Return (x, y) of the center of cell containing provided text 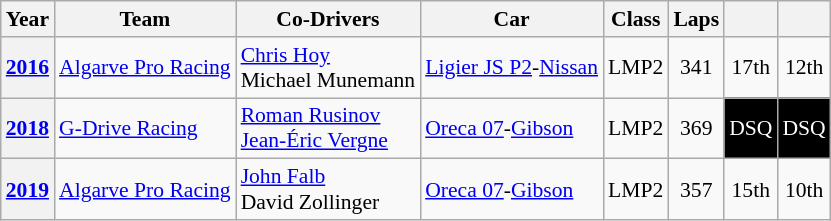
Class (636, 19)
Co-Drivers (328, 19)
15th (750, 190)
G-Drive Racing (145, 128)
Chris Hoy Michael Munemann (328, 68)
Laps (696, 19)
Team (145, 19)
2016 (28, 68)
17th (750, 68)
369 (696, 128)
2018 (28, 128)
12th (804, 68)
341 (696, 68)
Year (28, 19)
Car (512, 19)
Ligier JS P2-Nissan (512, 68)
10th (804, 190)
357 (696, 190)
Roman Rusinov Jean-Éric Vergne (328, 128)
John Falb David Zollinger (328, 190)
2019 (28, 190)
